Return (X, Y) of the center of cell containing provided text 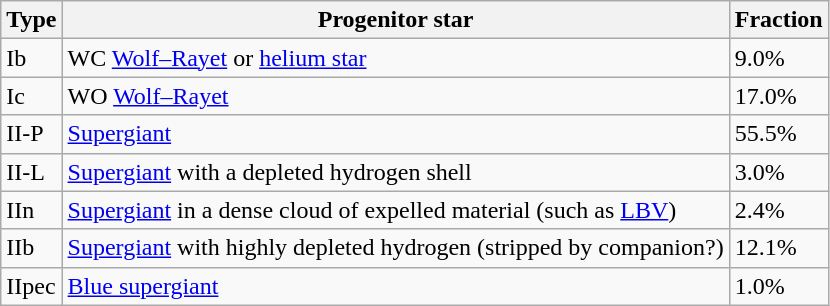
II-L (32, 172)
1.0% (778, 286)
IIn (32, 210)
Blue supergiant (396, 286)
17.0% (778, 96)
55.5% (778, 134)
Ic (32, 96)
3.0% (778, 172)
Supergiant in a dense cloud of expelled material (such as LBV) (396, 210)
Fraction (778, 20)
IIpec (32, 286)
Progenitor star (396, 20)
II-P (32, 134)
WC Wolf–Rayet or helium star (396, 58)
Supergiant with a depleted hydrogen shell (396, 172)
9.0% (778, 58)
12.1% (778, 248)
Ib (32, 58)
Supergiant with highly depleted hydrogen (stripped by companion?) (396, 248)
WO Wolf–Rayet (396, 96)
IIb (32, 248)
Supergiant (396, 134)
2.4% (778, 210)
Type (32, 20)
